Determine the (x, y) coordinate at the center of the cell enclosing the given text.  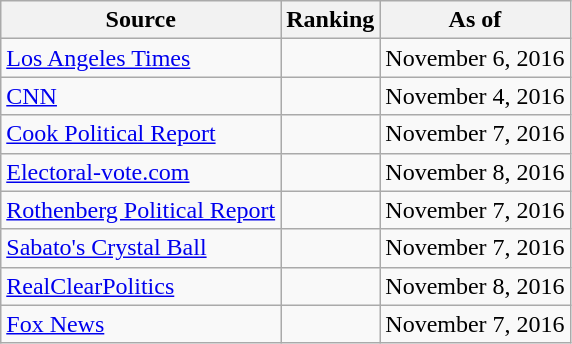
Cook Political Report (141, 134)
Rothenberg Political Report (141, 210)
Sabato's Crystal Ball (141, 248)
Ranking (330, 20)
Los Angeles Times (141, 58)
RealClearPolitics (141, 286)
CNN (141, 96)
November 4, 2016 (475, 96)
Fox News (141, 324)
Electoral-vote.com (141, 172)
As of (475, 20)
November 6, 2016 (475, 58)
Source (141, 20)
